Search for the cell housing the specified text and yield its [x, y] center coordinate. 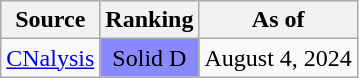
Source [50, 20]
August 4, 2024 [278, 58]
Ranking [150, 20]
CNalysis [50, 58]
Solid D [150, 58]
As of [278, 20]
